From the cell containing the given text, extract its center point as [X, Y] coordinate. 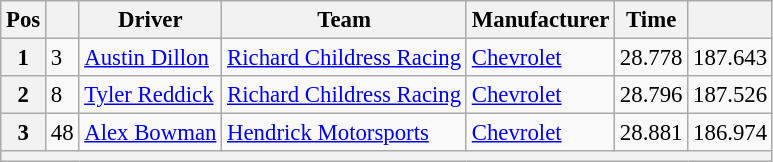
Time [652, 20]
Hendrick Motorsports [344, 133]
48 [62, 133]
187.526 [730, 95]
28.778 [652, 58]
28.881 [652, 133]
Team [344, 20]
186.974 [730, 133]
Alex Bowman [150, 133]
Driver [150, 20]
Pos [24, 20]
1 [24, 58]
Manufacturer [540, 20]
Austin Dillon [150, 58]
Tyler Reddick [150, 95]
28.796 [652, 95]
187.643 [730, 58]
8 [62, 95]
2 [24, 95]
